Output the (x, y) coordinate of the center of the cell containing the given text.  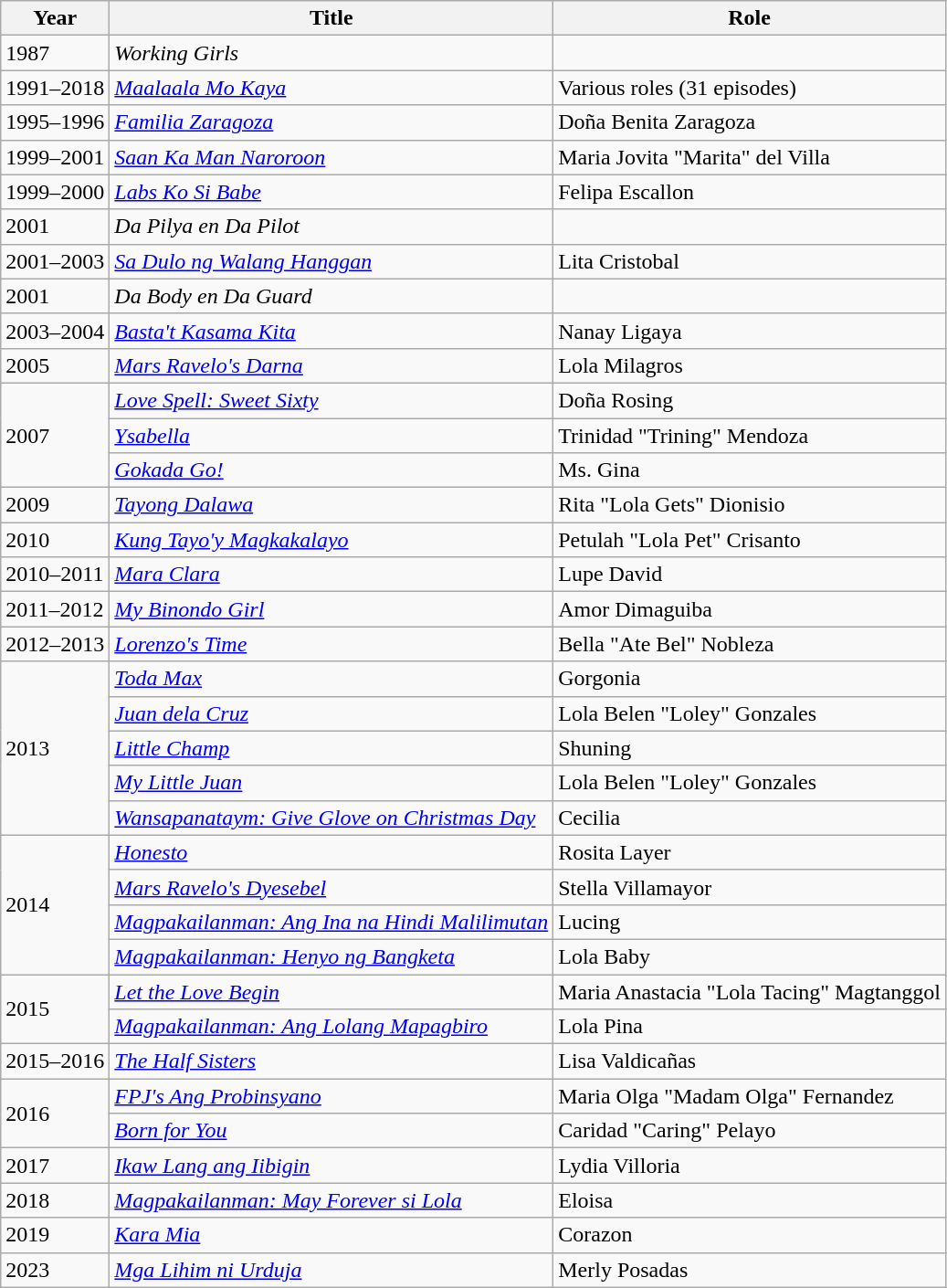
Sa Dulo ng Walang Hanggan (331, 261)
Da Body en Da Guard (331, 296)
Lucing (750, 922)
Magpakailanman: Ang Lolang Mapagbiro (331, 1027)
2012–2013 (55, 644)
Various roles (31 episodes) (750, 88)
Mars Ravelo's Dyesebel (331, 887)
1987 (55, 53)
2019 (55, 1235)
Lorenzo's Time (331, 644)
Let the Love Begin (331, 991)
Title (331, 18)
Shuning (750, 748)
Lola Baby (750, 956)
Magpakailanman: Henyo ng Bangketa (331, 956)
2010–2011 (55, 575)
Felipa Escallon (750, 192)
My Binondo Girl (331, 609)
2013 (55, 748)
Kung Tayo'y Magkakalayo (331, 540)
2003–2004 (55, 331)
Petulah "Lola Pet" Crisanto (750, 540)
2023 (55, 1270)
Rita "Lola Gets" Dionisio (750, 505)
Magpakailanman: Ang Ina na Hindi Malilimutan (331, 922)
Cecilia (750, 818)
Gorgonia (750, 679)
1999–2001 (55, 157)
Corazon (750, 1235)
Lita Cristobal (750, 261)
Nanay Ligaya (750, 331)
1995–1996 (55, 122)
Toda Max (331, 679)
Working Girls (331, 53)
Wansapanataym: Give Glove on Christmas Day (331, 818)
Juan dela Cruz (331, 713)
Lola Milagros (750, 365)
Eloisa (750, 1200)
Merly Posadas (750, 1270)
Born for You (331, 1131)
Lisa Valdicañas (750, 1061)
2007 (55, 435)
Stella Villamayor (750, 887)
The Half Sisters (331, 1061)
2011–2012 (55, 609)
2015–2016 (55, 1061)
1991–2018 (55, 88)
Doña Benita Zaragoza (750, 122)
2017 (55, 1166)
Bella "Ate Bel" Nobleza (750, 644)
2016 (55, 1114)
1999–2000 (55, 192)
Year (55, 18)
Mars Ravelo's Darna (331, 365)
2018 (55, 1200)
Maria Jovita "Marita" del Villa (750, 157)
Rosita Layer (750, 852)
2010 (55, 540)
Lupe David (750, 575)
Maria Anastacia "Lola Tacing" Magtanggol (750, 991)
Da Pilya en Da Pilot (331, 227)
Magpakailanman: May Forever si Lola (331, 1200)
Doña Rosing (750, 400)
Basta't Kasama Kita (331, 331)
2015 (55, 1008)
Ms. Gina (750, 470)
Love Spell: Sweet Sixty (331, 400)
Honesto (331, 852)
Amor Dimaguiba (750, 609)
Gokada Go! (331, 470)
Labs Ko Si Babe (331, 192)
Role (750, 18)
Tayong Dalawa (331, 505)
Kara Mia (331, 1235)
2005 (55, 365)
Maria Olga "Madam Olga" Fernandez (750, 1096)
FPJ's Ang Probinsyano (331, 1096)
Little Champ (331, 748)
Lydia Villoria (750, 1166)
Familia Zaragoza (331, 122)
Maalaala Mo Kaya (331, 88)
Lola Pina (750, 1027)
Trinidad "Trining" Mendoza (750, 436)
2001–2003 (55, 261)
Ysabella (331, 436)
Saan Ka Man Naroroon (331, 157)
2014 (55, 904)
Mga Lihim ni Urduja (331, 1270)
2009 (55, 505)
My Little Juan (331, 783)
Mara Clara (331, 575)
Ikaw Lang ang Iibigin (331, 1166)
Caridad "Caring" Pelayo (750, 1131)
